Provide the (X, Y) coordinate of the cell's center where the given text is located.  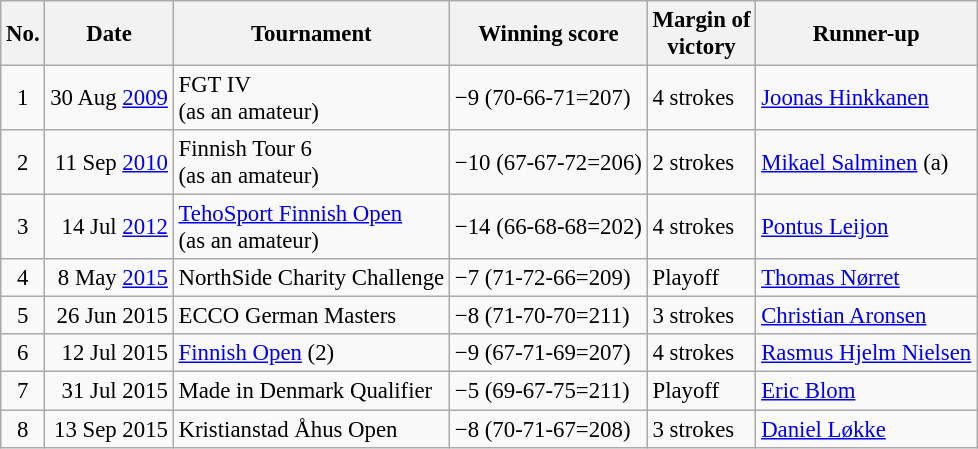
Tournament (311, 34)
FGT IV(as an amateur) (311, 98)
Date (109, 34)
−9 (70-66-71=207) (549, 98)
NorthSide Charity Challenge (311, 278)
No. (23, 34)
Finnish Tour 6(as an amateur) (311, 162)
Finnish Open (2) (311, 353)
6 (23, 353)
−7 (71-72-66=209) (549, 278)
5 (23, 316)
ECCO German Masters (311, 316)
−14 (66-68-68=202) (549, 228)
−10 (67-67-72=206) (549, 162)
11 Sep 2010 (109, 162)
Rasmus Hjelm Nielsen (866, 353)
7 (23, 391)
Pontus Leijon (866, 228)
Runner-up (866, 34)
Margin ofvictory (702, 34)
Thomas Nørret (866, 278)
4 (23, 278)
14 Jul 2012 (109, 228)
1 (23, 98)
8 May 2015 (109, 278)
2 strokes (702, 162)
Mikael Salminen (a) (866, 162)
−9 (67-71-69=207) (549, 353)
12 Jul 2015 (109, 353)
Daniel Løkke (866, 429)
−8 (70-71-67=208) (549, 429)
Made in Denmark Qualifier (311, 391)
8 (23, 429)
31 Jul 2015 (109, 391)
Kristianstad Åhus Open (311, 429)
−5 (69-67-75=211) (549, 391)
26 Jun 2015 (109, 316)
TehoSport Finnish Open(as an amateur) (311, 228)
Joonas Hinkkanen (866, 98)
−8 (71-70-70=211) (549, 316)
2 (23, 162)
13 Sep 2015 (109, 429)
Eric Blom (866, 391)
30 Aug 2009 (109, 98)
3 (23, 228)
Winning score (549, 34)
Christian Aronsen (866, 316)
